Detect which cell encompasses the target text, then output its [X, Y] center coordinate. 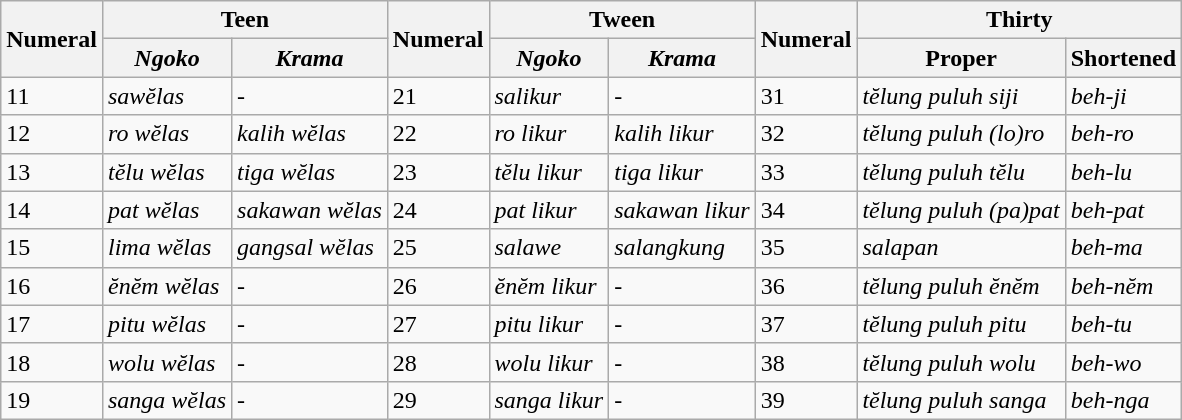
tĕlung puluh ĕnĕm [961, 286]
salawe [549, 248]
ĕnĕm likur [549, 286]
beh-ro [1123, 134]
lima wĕlas [166, 248]
beh-nĕm [1123, 286]
tĕlung puluh (lo)ro [961, 134]
ro likur [549, 134]
kalih wĕlas [310, 134]
tiga wĕlas [310, 172]
Proper [961, 58]
16 [52, 286]
25 [438, 248]
33 [806, 172]
beh-lu [1123, 172]
salangkung [682, 248]
29 [438, 400]
21 [438, 96]
pat likur [549, 210]
19 [52, 400]
13 [52, 172]
beh-wo [1123, 362]
24 [438, 210]
tĕlung puluh tĕlu [961, 172]
beh-tu [1123, 324]
17 [52, 324]
Shortened [1123, 58]
tĕlung puluh pitu [961, 324]
tĕlung puluh siji [961, 96]
beh-pat [1123, 210]
pitu likur [549, 324]
37 [806, 324]
sakawan likur [682, 210]
26 [438, 286]
12 [52, 134]
Thirty [1020, 20]
38 [806, 362]
sanga wĕlas [166, 400]
tĕlu likur [549, 172]
tĕlung puluh wolu [961, 362]
tĕlung puluh sanga [961, 400]
beh-ma [1123, 248]
36 [806, 286]
salapan [961, 248]
wolu wĕlas [166, 362]
salikur [549, 96]
tĕlu wĕlas [166, 172]
14 [52, 210]
Teen [244, 20]
beh-ji [1123, 96]
pitu wĕlas [166, 324]
18 [52, 362]
Tween [622, 20]
32 [806, 134]
ro wĕlas [166, 134]
gangsal wĕlas [310, 248]
sawĕlas [166, 96]
39 [806, 400]
23 [438, 172]
11 [52, 96]
pat wĕlas [166, 210]
35 [806, 248]
kalih likur [682, 134]
15 [52, 248]
27 [438, 324]
31 [806, 96]
22 [438, 134]
beh-nga [1123, 400]
ĕnĕm wĕlas [166, 286]
28 [438, 362]
sanga likur [549, 400]
34 [806, 210]
tĕlung puluh (pa)pat [961, 210]
sakawan wĕlas [310, 210]
tiga likur [682, 172]
wolu likur [549, 362]
